Extract the [x, y] coordinate from the center of the cell holding the provided text.  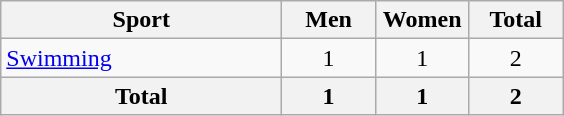
Men [329, 20]
Sport [142, 20]
Women [422, 20]
Swimming [142, 58]
